Provide the (x, y) coordinate of the cell's center where the given text is located.  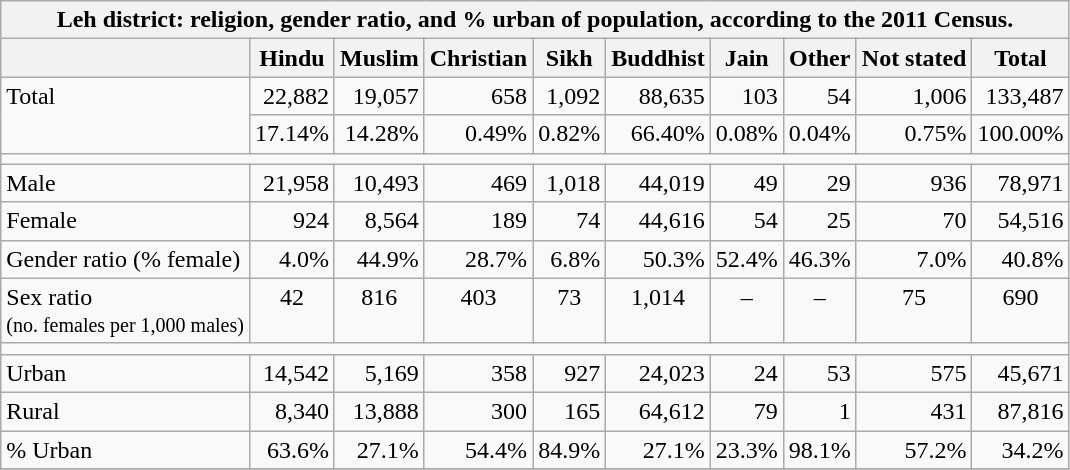
936 (914, 183)
88,635 (658, 96)
87,816 (1020, 411)
19,057 (379, 96)
1,006 (914, 96)
44,019 (658, 183)
658 (478, 96)
5,169 (379, 373)
44,616 (658, 221)
575 (914, 373)
74 (570, 221)
0.04% (820, 134)
84.9% (570, 449)
79 (746, 411)
66.40% (658, 134)
25 (820, 221)
1,014 (658, 310)
1,018 (570, 183)
Buddhist (658, 58)
0.08% (746, 134)
44.9% (379, 259)
49 (746, 183)
816 (379, 310)
100.00% (1020, 134)
45,671 (1020, 373)
Other (820, 58)
7.0% (914, 259)
8,340 (292, 411)
300 (478, 411)
Male (126, 183)
75 (914, 310)
Rural (126, 411)
0.49% (478, 134)
4.0% (292, 259)
53 (820, 373)
42 (292, 310)
% Urban (126, 449)
64,612 (658, 411)
189 (478, 221)
24 (746, 373)
54.4% (478, 449)
6.8% (570, 259)
133,487 (1020, 96)
Not stated (914, 58)
10,493 (379, 183)
690 (1020, 310)
29 (820, 183)
98.1% (820, 449)
28.7% (478, 259)
927 (570, 373)
22,882 (292, 96)
Muslim (379, 58)
46.3% (820, 259)
0.82% (570, 134)
Sex ratio (no. females per 1,000 males) (126, 310)
63.6% (292, 449)
Christian (478, 58)
14.28% (379, 134)
Gender ratio (% female) (126, 259)
54,516 (1020, 221)
403 (478, 310)
1,092 (570, 96)
Sikh (570, 58)
57.2% (914, 449)
21,958 (292, 183)
23.3% (746, 449)
Female (126, 221)
24,023 (658, 373)
165 (570, 411)
Jain (746, 58)
70 (914, 221)
1 (820, 411)
924 (292, 221)
78,971 (1020, 183)
52.4% (746, 259)
40.8% (1020, 259)
50.3% (658, 259)
0.75% (914, 134)
103 (746, 96)
431 (914, 411)
358 (478, 373)
Hindu (292, 58)
Leh district: religion, gender ratio, and % urban of population, according to the 2011 Census. (535, 20)
469 (478, 183)
13,888 (379, 411)
Urban (126, 373)
34.2% (1020, 449)
73 (570, 310)
14,542 (292, 373)
17.14% (292, 134)
8,564 (379, 221)
